Locate the cell with the specified text and output its (X, Y) center coordinate. 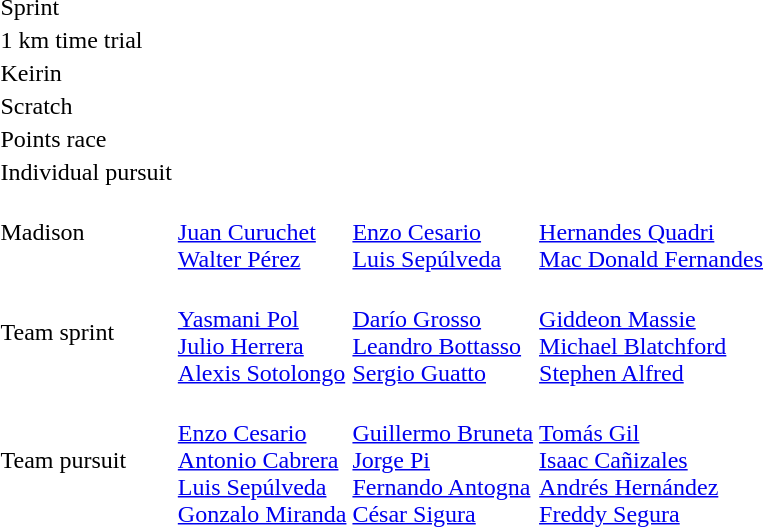
Enzo CesarioLuis Sepúlveda (443, 232)
Yasmani PolJulio HerreraAlexis Sotolongo (262, 332)
Darío GrossoLeandro BottassoSergio Guatto (443, 332)
Juan CuruchetWalter Pérez (262, 232)
